Output the [x, y] coordinate of the center of the cell containing the given text.  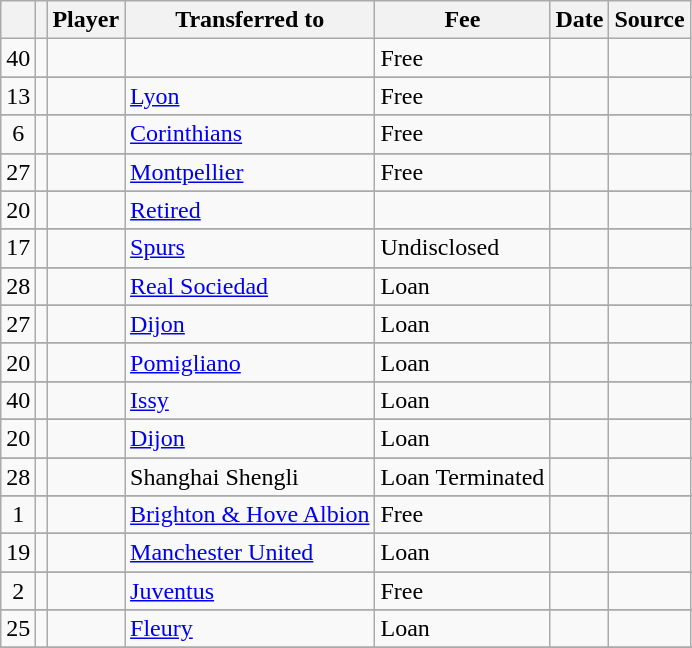
Real Sociedad [250, 286]
Transferred to [250, 20]
25 [18, 629]
Date [580, 20]
Issy [250, 400]
Loan Terminated [462, 477]
Brighton & Hove Albion [250, 515]
13 [18, 96]
2 [18, 591]
Manchester United [250, 553]
Corinthians [250, 134]
Retired [250, 210]
Spurs [250, 248]
Juventus [250, 591]
Fleury [250, 629]
1 [18, 515]
Pomigliano [250, 362]
Undisclosed [462, 248]
6 [18, 134]
Player [86, 20]
19 [18, 553]
Fee [462, 20]
17 [18, 248]
Source [650, 20]
Montpellier [250, 172]
Shanghai Shengli [250, 477]
Lyon [250, 96]
